Capture the cell that displays the provided text and extract its (X, Y) central coordinate. 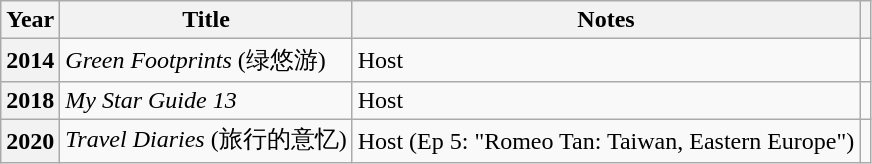
Title (206, 20)
2018 (30, 100)
Green Footprints (绿悠游) (206, 60)
Host (Ep 5: "Romeo Tan: Taiwan, Eastern Europe") (606, 140)
2014 (30, 60)
My Star Guide 13 (206, 100)
Travel Diaries (旅行的意忆) (206, 140)
2020 (30, 140)
Year (30, 20)
Notes (606, 20)
